Return the [x, y] coordinate for the center point of the cell that contains the specified text.  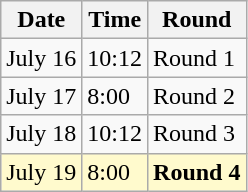
July 19 [42, 172]
Date [42, 20]
Round 3 [197, 134]
July 17 [42, 96]
Time [115, 20]
July 18 [42, 134]
July 16 [42, 58]
Round 4 [197, 172]
Round 2 [197, 96]
Round [197, 20]
Round 1 [197, 58]
